Extract the (x, y) coordinate from the center of the cell holding the provided text.  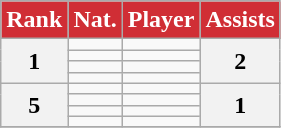
Player (161, 20)
Nat. (95, 20)
Assists (240, 20)
2 (240, 61)
Rank (34, 20)
5 (34, 105)
